Determine the (X, Y) coordinate at the center of the cell enclosing the given text.  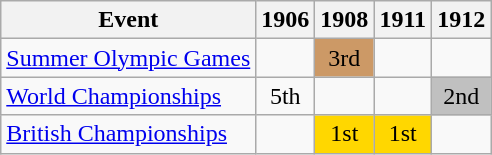
5th (286, 96)
1912 (462, 20)
1906 (286, 20)
British Championships (128, 134)
1911 (403, 20)
2nd (462, 96)
Event (128, 20)
World Championships (128, 96)
Summer Olympic Games (128, 58)
1908 (344, 20)
3rd (344, 58)
